Detect which cell encompasses the target text, then output its [X, Y] center coordinate. 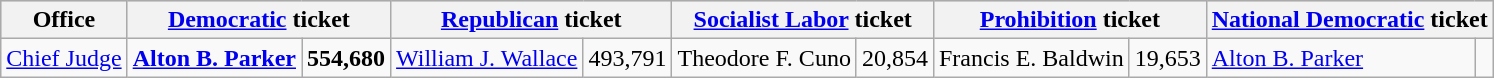
William J. Wallace [487, 58]
Chief Judge [64, 58]
Francis E. Baldwin [1031, 58]
20,854 [894, 58]
Socialist Labor ticket [803, 20]
Prohibition ticket [1070, 20]
554,680 [346, 58]
Theodore F. Cuno [764, 58]
Democratic ticket [258, 20]
Office [64, 20]
National Democratic ticket [1350, 20]
493,791 [628, 58]
Republican ticket [532, 20]
19,653 [1168, 58]
